Identify which cell holds the provided text, then report its [x, y] central coordinate. 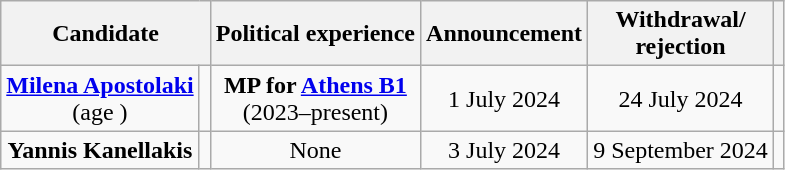
Withdrawal/rejection [681, 34]
Announcement [504, 34]
Yannis Kanellakis [100, 150]
24 July 2024 [681, 98]
1 July 2024 [504, 98]
MP for Athens B1(2023–present) [315, 98]
None [315, 150]
Candidate [106, 34]
9 September 2024 [681, 150]
3 July 2024 [504, 150]
Milena Apostolaki(age ) [100, 98]
Political experience [315, 34]
